Provide the [x, y] coordinate of the cell's center where the given text is located.  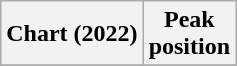
Peakposition [189, 34]
Chart (2022) [72, 34]
